Find where the given text appears and provide that cell's center as (X, Y) coordinate. 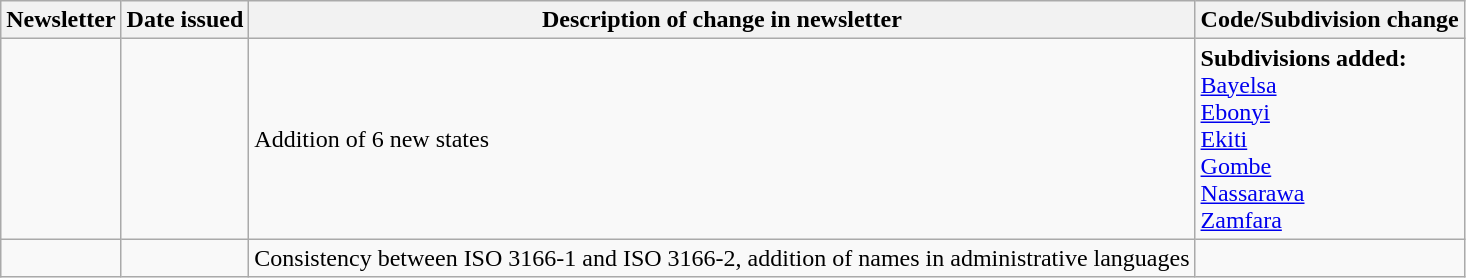
Subdivisions added: Bayelsa Ebonyi Ekiti Gombe Nassarawa Zamfara (1330, 139)
Date issued (185, 20)
Code/Subdivision change (1330, 20)
Consistency between ISO 3166-1 and ISO 3166-2, addition of names in administrative languages (722, 258)
Newsletter (61, 20)
Addition of 6 new states (722, 139)
Description of change in newsletter (722, 20)
